Pinpoint the cell where the given text exists, returning its [X, Y] midpoint coordinate. 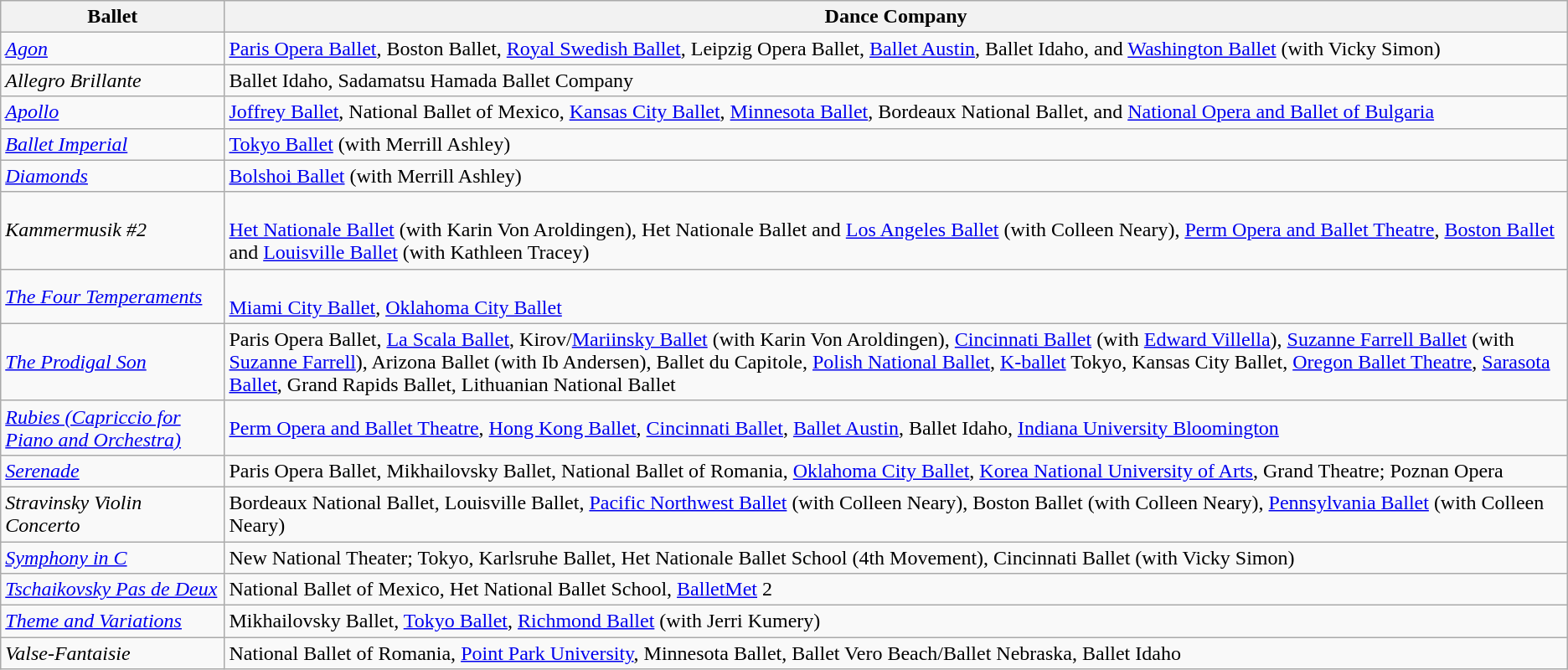
Serenade [112, 471]
Joffrey Ballet, National Ballet of Mexico, Kansas City Ballet, Minnesota Ballet, Bordeaux National Ballet, and National Opera and Ballet of Bulgaria [896, 112]
Symphony in C [112, 557]
Miami City Ballet, Oklahoma City Ballet [896, 296]
The Prodigal Son [112, 362]
Paris Opera Ballet, Boston Ballet, Royal Swedish Ballet, Leipzig Opera Ballet, Ballet Austin, Ballet Idaho, and Washington Ballet (with Vicky Simon) [896, 49]
New National Theater; Tokyo, Karlsruhe Ballet, Het Nationale Ballet School (4th Movement), Cincinnati Ballet (with Vicky Simon) [896, 557]
Rubies (Capriccio for Piano and Orchestra) [112, 427]
Tokyo Ballet (with Merrill Ashley) [896, 144]
National Ballet of Romania, Point Park University, Minnesota Ballet, Ballet Vero Beach/Ballet Nebraska, Ballet Idaho [896, 653]
National Ballet of Mexico, Het National Ballet School, BalletMet 2 [896, 590]
Tschaikovsky Pas de Deux [112, 590]
Agon [112, 49]
Dance Company [896, 17]
Mikhailovsky Ballet, Tokyo Ballet, Richmond Ballet (with Jerri Kumery) [896, 621]
Ballet Imperial [112, 144]
Apollo [112, 112]
Ballet [112, 17]
Diamonds [112, 176]
Perm Opera and Ballet Theatre, Hong Kong Ballet, Cincinnati Ballet, Ballet Austin, Ballet Idaho, Indiana University Bloomington [896, 427]
Kammermusik #2 [112, 230]
Valse-Fantaisie [112, 653]
Ballet Idaho, Sadamatsu Hamada Ballet Company [896, 80]
Stravinsky Violin Concerto [112, 514]
Bolshoi Ballet (with Merrill Ashley) [896, 176]
Allegro Brillante [112, 80]
The Four Temperaments [112, 296]
Theme and Variations [112, 621]
